Output the [X, Y] coordinate of the center of the cell containing the given text.  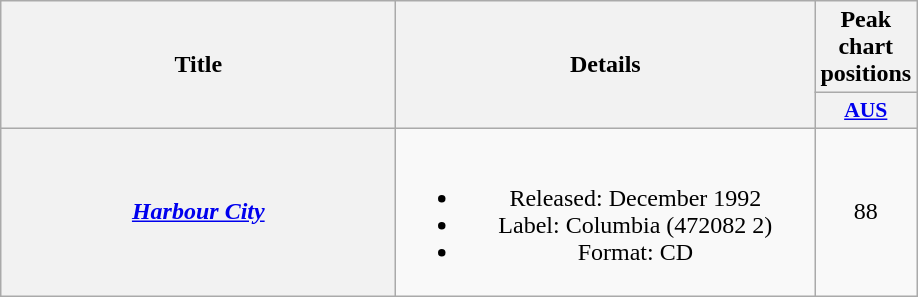
Harbour City [198, 212]
88 [866, 212]
AUS [866, 111]
Title [198, 65]
Peak chart positions [866, 47]
Released: December 1992Label: Columbia (472082 2)Format: CD [606, 212]
Details [606, 65]
